Scan for the cell matching the given text and deliver its [x, y] coordinate at center. 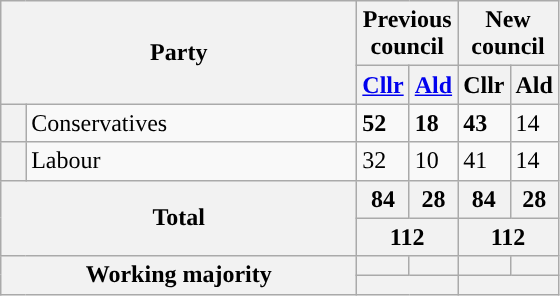
52 [383, 123]
18 [433, 123]
43 [484, 123]
32 [383, 161]
10 [433, 161]
New council [508, 34]
Labour [192, 161]
Total [179, 218]
Party [179, 52]
Working majority [179, 275]
Conservatives [192, 123]
Previous council [408, 34]
41 [484, 161]
